Detect which cell encompasses the target text, then output its [X, Y] center coordinate. 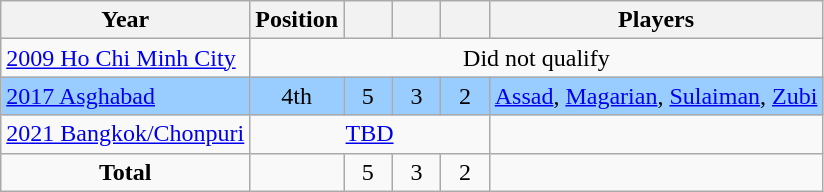
2009 Ho Chi Minh City [126, 58]
Assad, Magarian, Sulaiman, Zubi [656, 96]
Position [297, 20]
2017 Asghabad [126, 96]
Did not qualify [536, 58]
Total [126, 172]
Players [656, 20]
4th [297, 96]
TBD [370, 134]
2021 Bangkok/Chonpuri [126, 134]
Year [126, 20]
